For the text-containing cell, return its midpoint in (x, y) coordinate format. 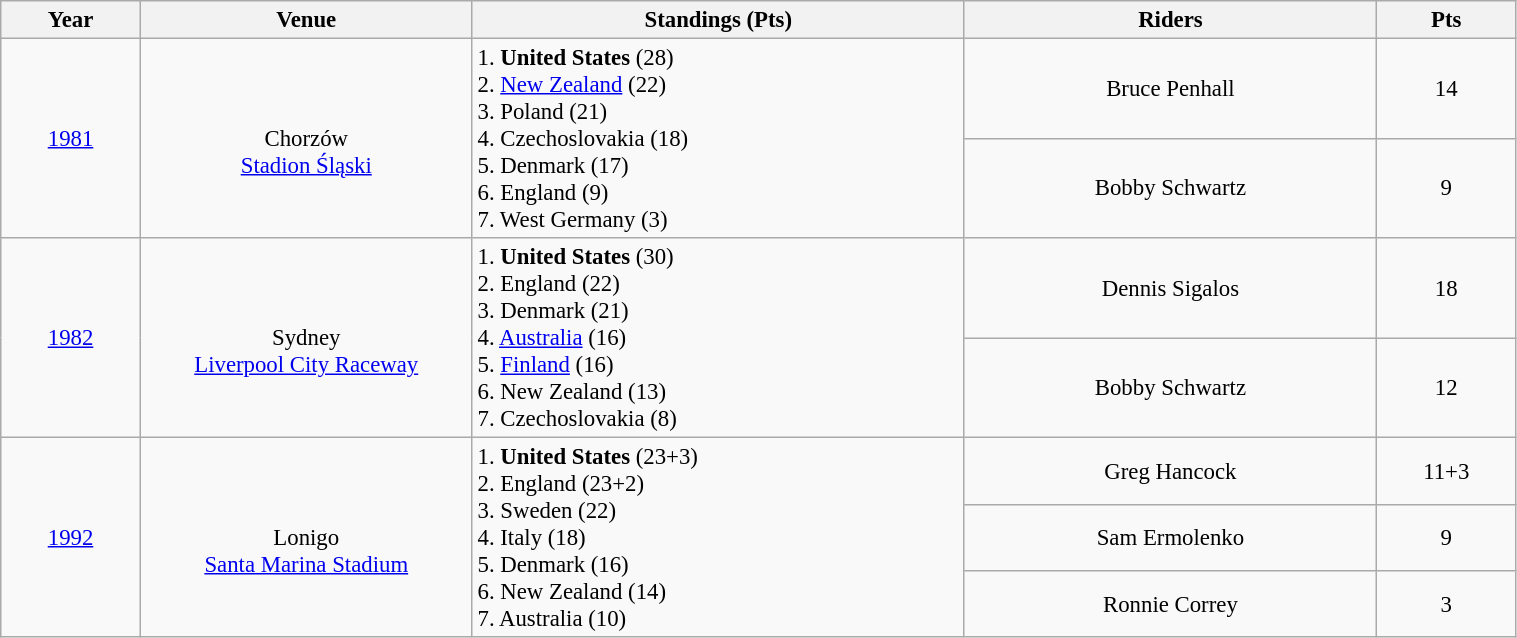
1. United States (23+3) 2. England (23+2)3. Sweden (22)4. Italy (18)5. Denmark (16)6. New Zealand (14)7. Australia (10) (718, 538)
Dennis Sigalos (1170, 288)
SydneyLiverpool City Raceway (306, 338)
LonigoSanta Marina Stadium (306, 538)
18 (1446, 288)
12 (1446, 388)
Sam Ermolenko (1170, 538)
3 (1446, 604)
Bruce Penhall (1170, 89)
ChorzówStadion Śląski (306, 139)
Ronnie Correy (1170, 604)
Standings (Pts) (718, 20)
Pts (1446, 20)
1992 (71, 538)
1. United States (28) 2. New Zealand (22)3. Poland (21)4. Czechoslovakia (18)5. Denmark (17)6. England (9)7. West Germany (3) (718, 139)
1981 (71, 139)
Riders (1170, 20)
Greg Hancock (1170, 472)
14 (1446, 89)
1982 (71, 338)
11+3 (1446, 472)
1. United States (30) 2. England (22)3. Denmark (21)4. Australia (16)5. Finland (16)6. New Zealand (13)7. Czechoslovakia (8) (718, 338)
Year (71, 20)
Venue (306, 20)
